Capture the cell that displays the provided text and extract its [X, Y] central coordinate. 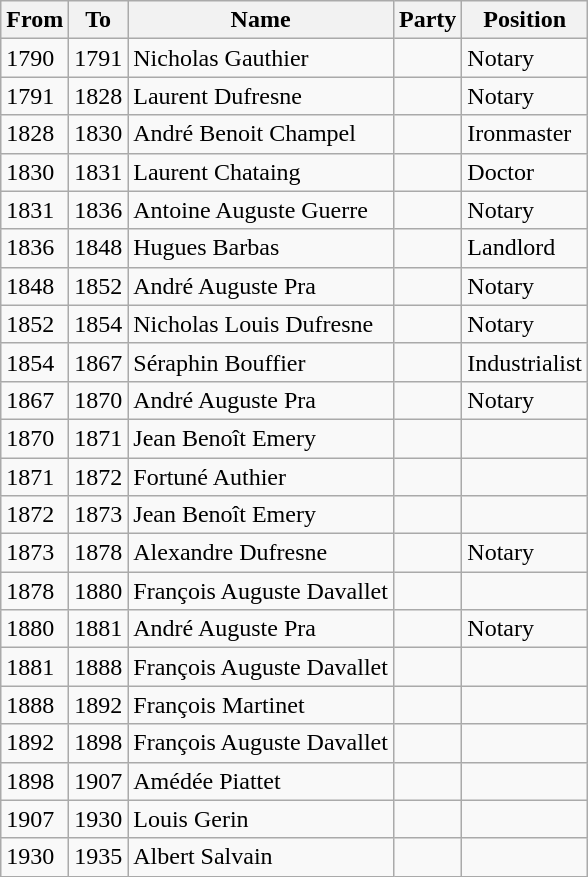
Landlord [525, 248]
To [98, 20]
Name [261, 20]
André Benoit Champel [261, 134]
Alexandre Dufresne [261, 553]
François Martinet [261, 705]
Albert Salvain [261, 857]
Nicholas Gauthier [261, 58]
1790 [35, 58]
Industrialist [525, 362]
Party [427, 20]
Position [525, 20]
Fortuné Authier [261, 477]
Amédée Piattet [261, 781]
Laurent Chataing [261, 172]
1935 [98, 857]
Séraphin Bouffier [261, 362]
Ironmaster [525, 134]
Nicholas Louis Dufresne [261, 324]
Louis Gerin [261, 819]
Hugues Barbas [261, 248]
Antoine Auguste Guerre [261, 210]
From [35, 20]
Doctor [525, 172]
Laurent Dufresne [261, 96]
